Scan for the cell matching the given text and deliver its [X, Y] coordinate at center. 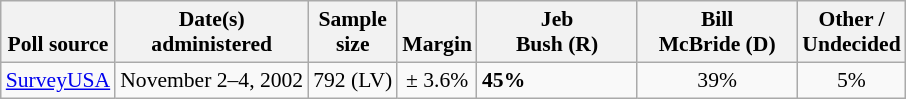
39% [717, 80]
Other /Undecided [851, 32]
SurveyUSA [58, 80]
BillMcBride (D) [717, 32]
JebBush (R) [557, 32]
Margin [437, 32]
45% [557, 80]
November 2–4, 2002 [212, 80]
792 (LV) [352, 80]
± 3.6% [437, 80]
Poll source [58, 32]
Samplesize [352, 32]
5% [851, 80]
Date(s)administered [212, 32]
